For the text-containing cell, return its midpoint in (X, Y) coordinate format. 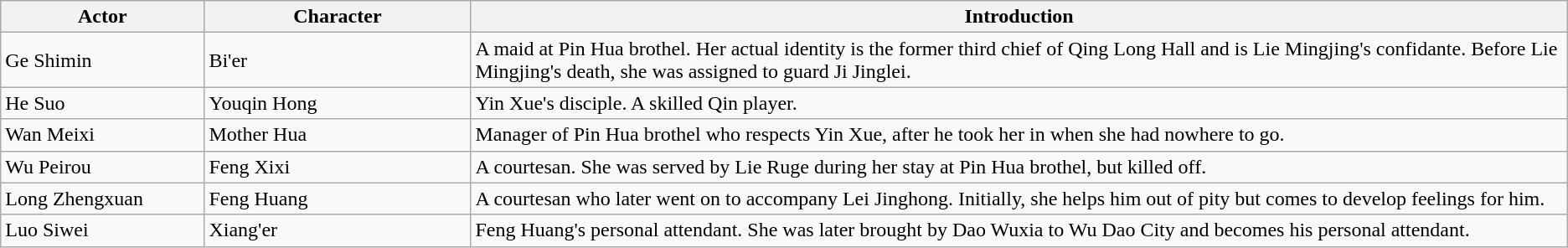
Introduction (1019, 17)
Character (338, 17)
Youqin Hong (338, 103)
Xiang'er (338, 230)
Ge Shimin (102, 60)
Mother Hua (338, 135)
Bi'er (338, 60)
A courtesan. She was served by Lie Ruge during her stay at Pin Hua brothel, but killed off. (1019, 167)
Feng Huang's personal attendant. She was later brought by Dao Wuxia to Wu Dao City and becomes his personal attendant. (1019, 230)
Wan Meixi (102, 135)
Luo Siwei (102, 230)
Manager of Pin Hua brothel who respects Yin Xue, after he took her in when she had nowhere to go. (1019, 135)
A courtesan who later went on to accompany Lei Jinghong. Initially, she helps him out of pity but comes to develop feelings for him. (1019, 199)
Actor (102, 17)
Feng Huang (338, 199)
Wu Peirou (102, 167)
Long Zhengxuan (102, 199)
Feng Xixi (338, 167)
He Suo (102, 103)
Yin Xue's disciple. A skilled Qin player. (1019, 103)
